Capture the cell that displays the provided text and extract its [X, Y] central coordinate. 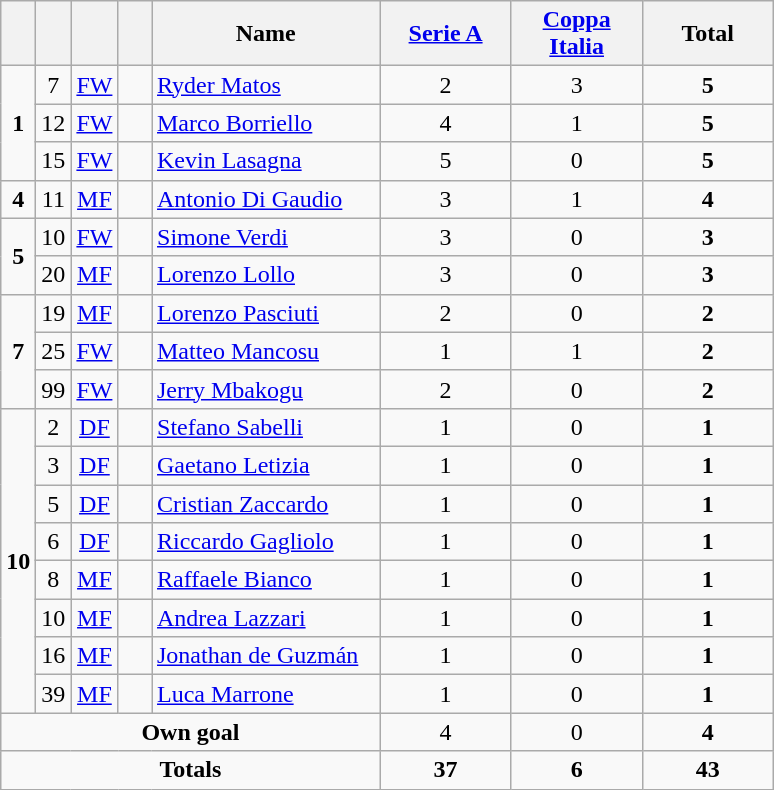
Simone Verdi [266, 237]
15 [54, 161]
43 [708, 770]
Riccardo Gagliolo [266, 542]
Luca Marrone [266, 694]
Name [266, 34]
Cristian Zaccardo [266, 503]
Matteo Mancosu [266, 351]
Coppa Italia [576, 34]
Andrea Lazzari [266, 618]
Kevin Lasagna [266, 161]
Ryder Matos [266, 85]
Marco Borriello [266, 123]
Gaetano Letizia [266, 465]
Total [708, 34]
39 [54, 694]
37 [446, 770]
Totals [190, 770]
8 [54, 580]
11 [54, 199]
Lorenzo Lollo [266, 275]
99 [54, 389]
12 [54, 123]
19 [54, 313]
Antonio Di Gaudio [266, 199]
25 [54, 351]
Lorenzo Pasciuti [266, 313]
16 [54, 656]
20 [54, 275]
Stefano Sabelli [266, 427]
Jonathan de Guzmán [266, 656]
Serie A [446, 34]
Raffaele Bianco [266, 580]
Own goal [190, 732]
Jerry Mbakogu [266, 389]
